Determine the (x, y) coordinate at the center of the cell enclosing the given text.  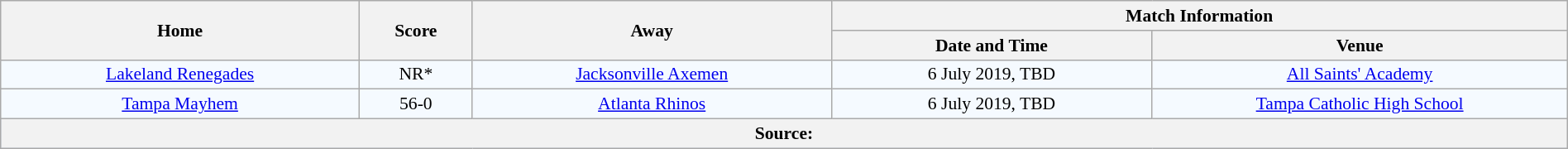
Match Information (1199, 16)
Lakeland Renegades (180, 74)
Source: (784, 134)
Tampa Catholic High School (1360, 104)
Jacksonville Axemen (652, 74)
Venue (1360, 46)
NR* (415, 74)
Score (415, 30)
Atlanta Rhinos (652, 104)
56-0 (415, 104)
Date and Time (992, 46)
Home (180, 30)
Tampa Mayhem (180, 104)
All Saints' Academy (1360, 74)
Away (652, 30)
